From the cell containing the given text, extract its center point as (x, y) coordinate. 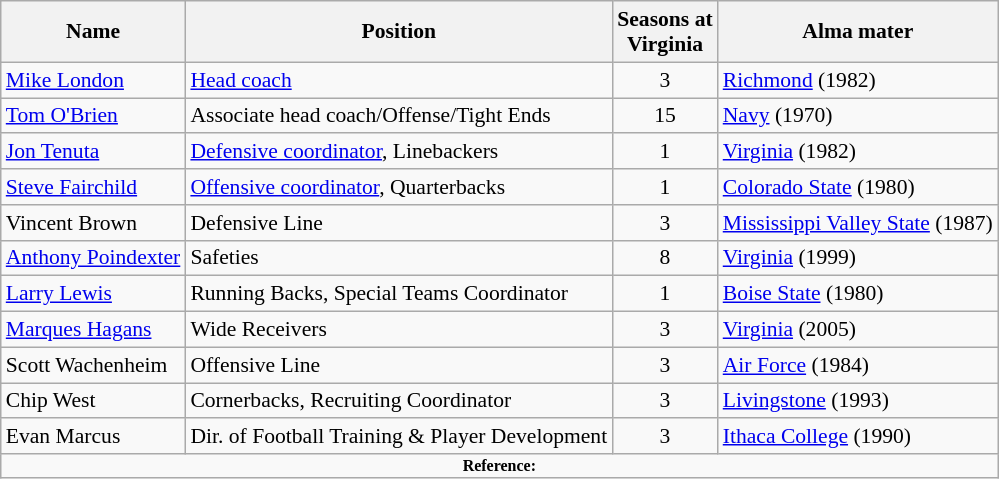
Running Backs, Special Teams Coordinator (398, 294)
Alma mater (858, 32)
Associate head coach/Offense/Tight Ends (398, 116)
Dir. of Football Training & Player Development (398, 437)
Boise State (1980) (858, 294)
Offensive Line (398, 365)
Defensive coordinator, Linebackers (398, 152)
Tom O'Brien (94, 116)
Jon Tenuta (94, 152)
Anthony Poindexter (94, 258)
Scott Wachenheim (94, 365)
Head coach (398, 80)
Steve Fairchild (94, 187)
Mississippi Valley State (1987) (858, 223)
Virginia (1999) (858, 258)
Position (398, 32)
Reference: (500, 466)
Colorado State (1980) (858, 187)
Air Force (1984) (858, 365)
Virginia (1982) (858, 152)
Mike London (94, 80)
Marques Hagans (94, 330)
Defensive Line (398, 223)
Safeties (398, 258)
Vincent Brown (94, 223)
Navy (1970) (858, 116)
Wide Receivers (398, 330)
Virginia (2005) (858, 330)
Offensive coordinator, Quarterbacks (398, 187)
8 (664, 258)
Cornerbacks, Recruiting Coordinator (398, 401)
Richmond (1982) (858, 80)
Livingstone (1993) (858, 401)
Chip West (94, 401)
Ithaca College (1990) (858, 437)
Larry Lewis (94, 294)
15 (664, 116)
Evan Marcus (94, 437)
Name (94, 32)
Seasons atVirginia (664, 32)
